Find where the given text appears and provide that cell's center as [X, Y] coordinate. 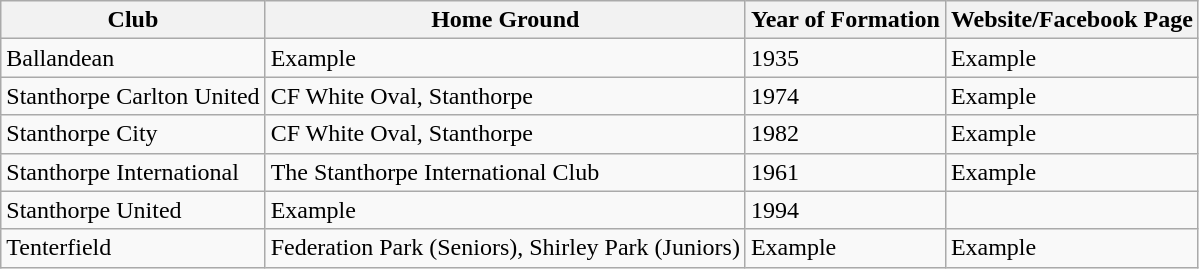
Ballandean [133, 58]
1935 [845, 58]
Federation Park (Seniors), Shirley Park (Juniors) [505, 248]
Website/Facebook Page [1072, 20]
The Stanthorpe International Club [505, 172]
1994 [845, 210]
Stanthorpe Carlton United [133, 96]
1961 [845, 172]
1974 [845, 96]
Home Ground [505, 20]
Year of Formation [845, 20]
1982 [845, 134]
Stanthorpe City [133, 134]
Tenterfield [133, 248]
Stanthorpe United [133, 210]
Club [133, 20]
Stanthorpe International [133, 172]
